Return the (X, Y) coordinate for the center point of the cell that contains the specified text.  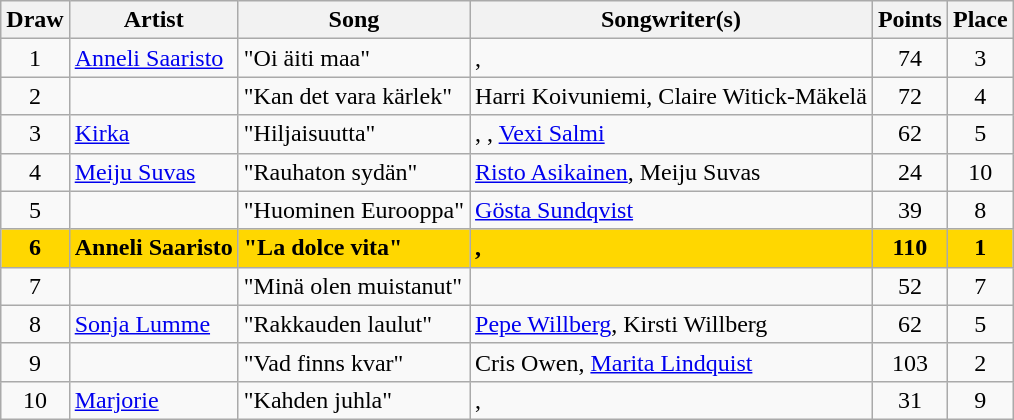
31 (910, 400)
"Kan det vara kärlek" (354, 96)
"Kahden juhla" (354, 400)
Song (354, 20)
Risto Asikainen, Meiju Suvas (672, 172)
Points (910, 20)
"Vad finns kvar" (354, 362)
39 (910, 210)
"Oi äiti maa" (354, 58)
Draw (35, 20)
"Rauhaton sydän" (354, 172)
110 (910, 248)
Harri Koivuniemi, Claire Witick-Mäkelä (672, 96)
52 (910, 286)
Sonja Lumme (154, 324)
"Huominen Eurooppa" (354, 210)
Marjorie (154, 400)
103 (910, 362)
6 (35, 248)
Gösta Sundqvist (672, 210)
"Rakkauden laulut" (354, 324)
"Hiljaisuutta" (354, 134)
Kirka (154, 134)
Place (980, 20)
72 (910, 96)
Songwriter(s) (672, 20)
24 (910, 172)
Pepe Willberg, Kirsti Willberg (672, 324)
74 (910, 58)
"Minä olen muistanut" (354, 286)
Meiju Suvas (154, 172)
, , Vexi Salmi (672, 134)
"La dolce vita" (354, 248)
Artist (154, 20)
Cris Owen, Marita Lindquist (672, 362)
